Determine the (x, y) coordinate at the center of the cell enclosing the given text.  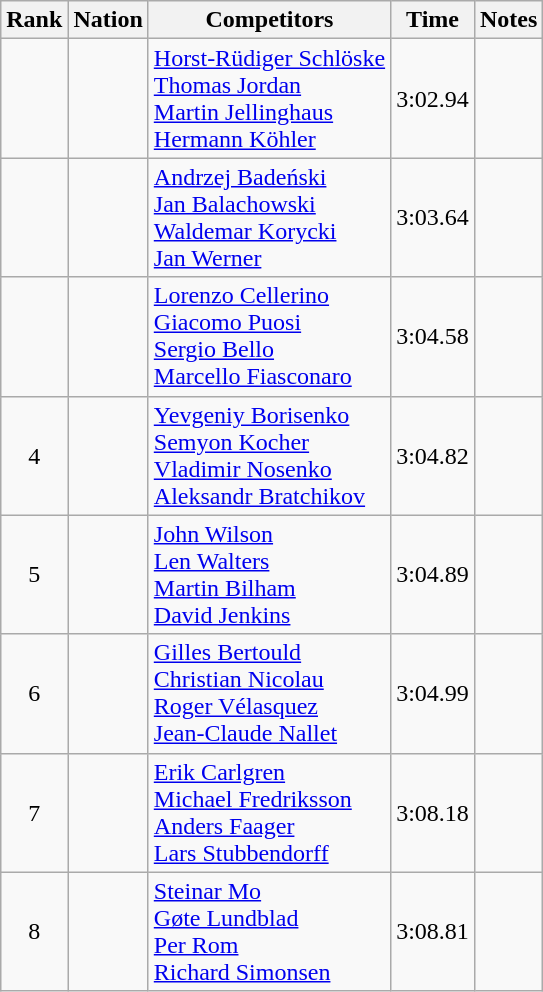
7 (34, 812)
3:02.94 (433, 98)
Horst-Rüdiger SchlöskeThomas JordanMartin JellinghausHermann Köhler (269, 98)
Erik CarlgrenMichael FredrikssonAnders FaagerLars Stubbendorff (269, 812)
3:08.18 (433, 812)
Rank (34, 20)
Andrzej BadeńskiJan BalachowskiWaldemar KoryckiJan Werner (269, 218)
Nation (108, 20)
3:03.64 (433, 218)
4 (34, 456)
Yevgeniy BorisenkoSemyon KocherVladimir NosenkoAleksandr Bratchikov (269, 456)
Competitors (269, 20)
3:04.99 (433, 694)
3:04.89 (433, 574)
Steinar MoGøte LundbladPer RomRichard Simonsen (269, 932)
John WilsonLen WaltersMartin BilhamDavid Jenkins (269, 574)
5 (34, 574)
Notes (508, 20)
6 (34, 694)
3:08.81 (433, 932)
3:04.82 (433, 456)
8 (34, 932)
3:04.58 (433, 336)
Lorenzo CellerinoGiacomo PuosiSergio BelloMarcello Fiasconaro (269, 336)
Time (433, 20)
Gilles BertouldChristian NicolauRoger VélasquezJean-Claude Nallet (269, 694)
